Identify which cell holds the provided text, then report its (X, Y) central coordinate. 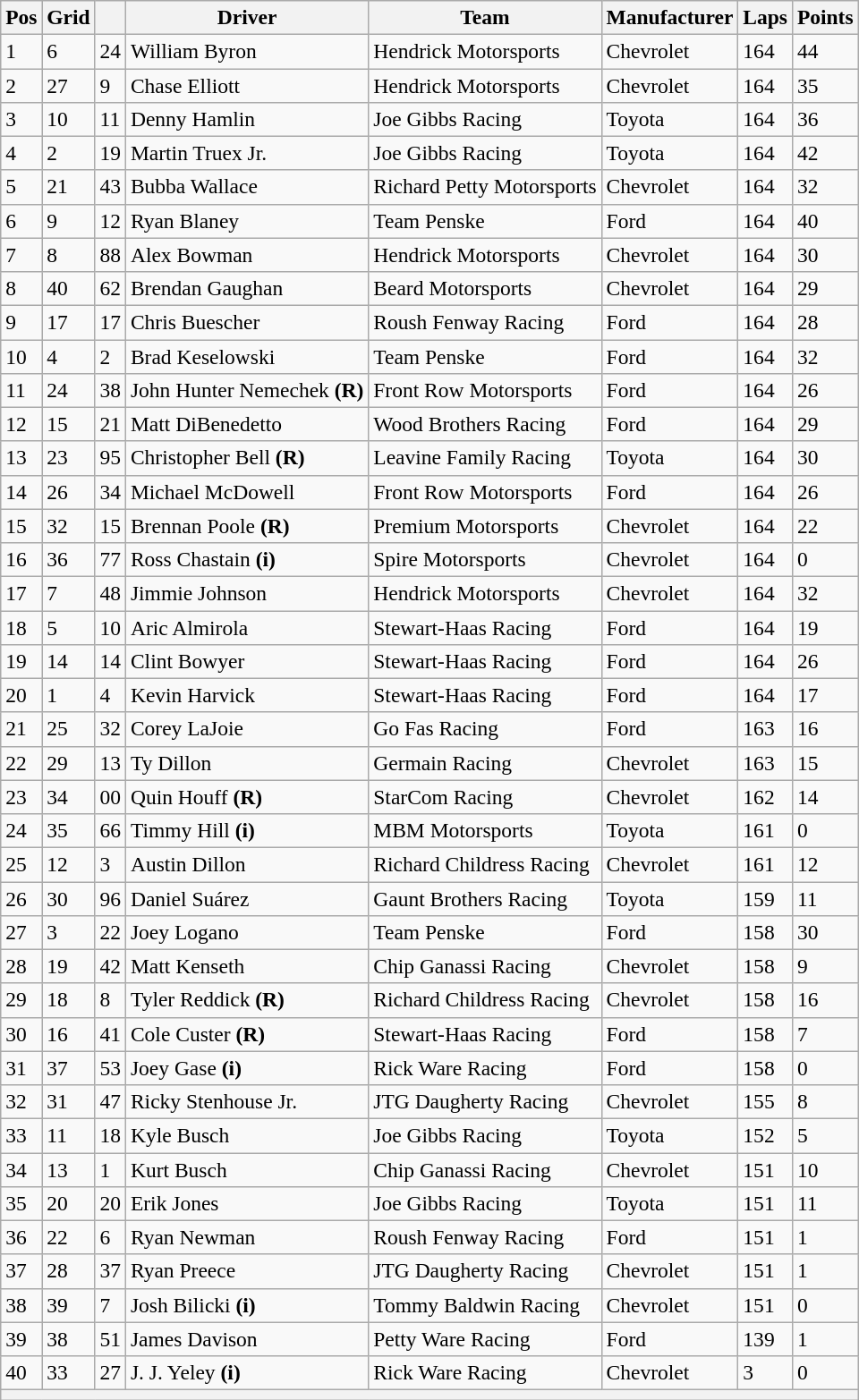
James Davison (247, 1339)
Leavine Family Racing (485, 458)
162 (766, 797)
44 (825, 51)
Clint Bowyer (247, 661)
88 (110, 255)
Jimmie Johnson (247, 593)
Brendan Gaughan (247, 288)
MBM Motorsports (485, 830)
Austin Dillon (247, 864)
Denny Hamlin (247, 119)
Pos (21, 17)
Aric Almirola (247, 627)
Ross Chastain (i) (247, 559)
William Byron (247, 51)
Ryan Blaney (247, 221)
00 (110, 797)
139 (766, 1339)
Josh Bilicki (i) (247, 1305)
Go Fas Racing (485, 729)
95 (110, 458)
41 (110, 1034)
Grid (68, 17)
96 (110, 898)
62 (110, 288)
Ricky Stenhouse Jr. (247, 1101)
Germain Racing (485, 763)
53 (110, 1068)
Joey Logano (247, 932)
Spire Motorsports (485, 559)
Kevin Harvick (247, 695)
Brennan Poole (R) (247, 526)
Quin Houff (R) (247, 797)
Kurt Busch (247, 1169)
Matt Kenseth (247, 966)
Cole Custer (R) (247, 1034)
Laps (766, 17)
43 (110, 187)
Ryan Newman (247, 1237)
Daniel Suárez (247, 898)
Petty Ware Racing (485, 1339)
Driver (247, 17)
Tommy Baldwin Racing (485, 1305)
Chase Elliott (247, 85)
47 (110, 1101)
66 (110, 830)
Wood Brothers Racing (485, 424)
Alex Bowman (247, 255)
152 (766, 1135)
Matt DiBenedetto (247, 424)
Manufacturer (669, 17)
Gaunt Brothers Racing (485, 898)
Premium Motorsports (485, 526)
Timmy Hill (i) (247, 830)
Erik Jones (247, 1203)
Chris Buescher (247, 322)
51 (110, 1339)
Bubba Wallace (247, 187)
155 (766, 1101)
Tyler Reddick (R) (247, 1000)
Ryan Preece (247, 1271)
John Hunter Nemechek (R) (247, 390)
Beard Motorsports (485, 288)
159 (766, 898)
J. J. Yeley (i) (247, 1372)
Michael McDowell (247, 492)
Martin Truex Jr. (247, 153)
77 (110, 559)
48 (110, 593)
Christopher Bell (R) (247, 458)
Joey Gase (i) (247, 1068)
StarCom Racing (485, 797)
Corey LaJoie (247, 729)
Points (825, 17)
Brad Keselowski (247, 356)
Kyle Busch (247, 1135)
Ty Dillon (247, 763)
Team (485, 17)
Richard Petty Motorsports (485, 187)
